Pinpoint the cell where the given text exists, returning its (x, y) midpoint coordinate. 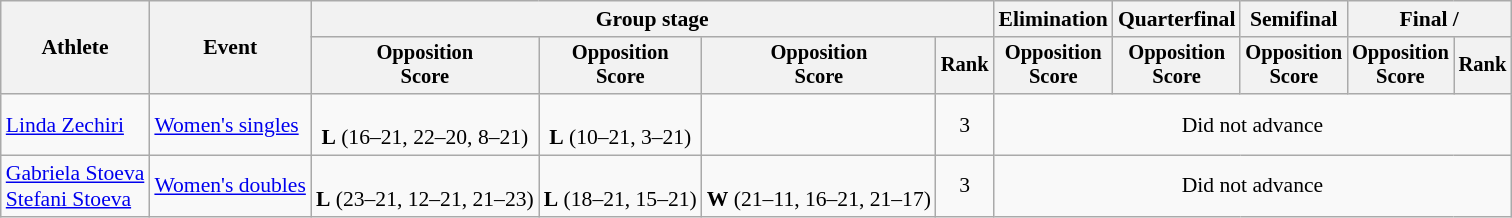
Athlete (76, 48)
Quarterfinal (1177, 19)
L (23–21, 12–21, 21–23) (425, 186)
Linda Zechiri (76, 124)
L (18–21, 15–21) (620, 186)
L (10–21, 3–21) (620, 124)
Elimination (1054, 19)
Semifinal (1294, 19)
Event (230, 48)
Women's doubles (230, 186)
Final / (1429, 19)
L (16–21, 22–20, 8–21) (425, 124)
Group stage (652, 19)
Gabriela StoevaStefani Stoeva (76, 186)
Women's singles (230, 124)
W (21–11, 16–21, 21–17) (819, 186)
